Capture the cell that displays the provided text and extract its [x, y] central coordinate. 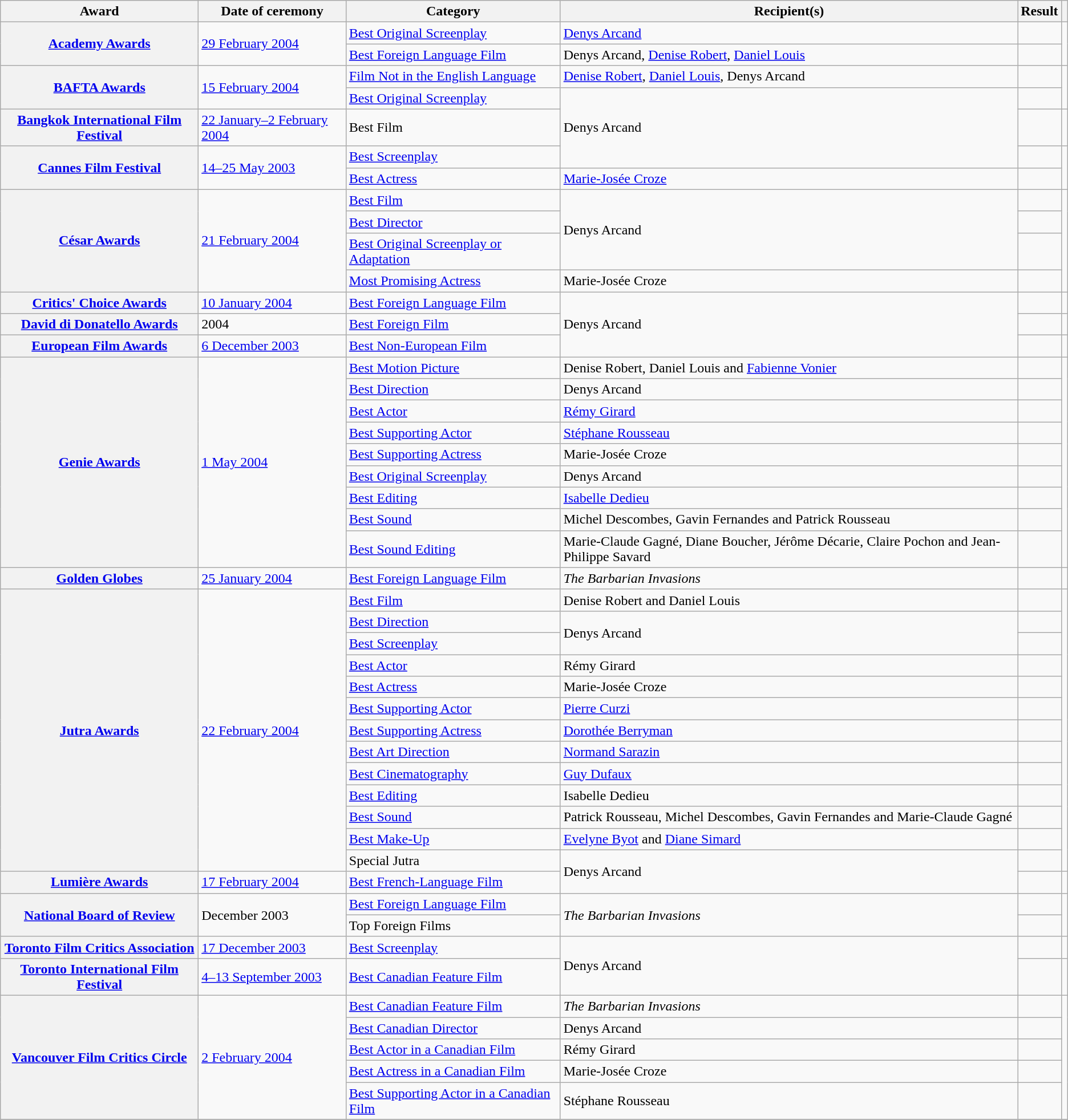
Pierre Curzi [789, 709]
Bangkok International Film Festival [99, 128]
Date of ceremony [273, 11]
Best Foreign Film [453, 324]
Toronto Film Critics Association [99, 947]
17 December 2003 [273, 947]
25 January 2004 [273, 578]
29 February 2004 [273, 44]
Result [1039, 11]
Marie-Claude Gagné, Diane Boucher, Jérôme Décarie, Claire Pochon and Jean-Philippe Savard [789, 549]
17 February 2004 [273, 882]
6 December 2003 [273, 346]
European Film Awards [99, 346]
Most Promising Actress [453, 281]
Best Cinematography [453, 774]
Vancouver Film Critics Circle [99, 1057]
Best Canadian Director [453, 1028]
Best Art Direction [453, 752]
Best Actress in a Canadian Film [453, 1072]
Guy Dufaux [789, 774]
22 February 2004 [273, 730]
Critics' Choice Awards [99, 303]
Category [453, 11]
Award [99, 11]
21 February 2004 [273, 241]
2 February 2004 [273, 1057]
Toronto International Film Festival [99, 976]
César Awards [99, 241]
1 May 2004 [273, 462]
10 January 2004 [273, 303]
15 February 2004 [273, 87]
14–25 May 2003 [273, 168]
December 2003 [273, 915]
Best Supporting Actor in a Canadian Film [453, 1101]
Best Director [453, 222]
National Board of Review [99, 915]
Genie Awards [99, 462]
Top Foreign Films [453, 926]
22 January–2 February 2004 [273, 128]
Denys Arcand, Denise Robert, Daniel Louis [789, 55]
Denise Robert and Daniel Louis [789, 600]
Michel Descombes, Gavin Fernandes and Patrick Rousseau [789, 520]
Best Make-Up [453, 839]
Dorothée Berryman [789, 731]
Best Original Screenplay or Adaptation [453, 251]
Special Jutra [453, 861]
Patrick Rousseau, Michel Descombes, Gavin Fernandes and Marie-Claude Gagné [789, 817]
Normand Sarazin [789, 752]
BAFTA Awards [99, 87]
2004 [273, 324]
Academy Awards [99, 44]
Denise Robert, Daniel Louis, Denys Arcand [789, 76]
Best French-Language Film [453, 882]
4–13 September 2003 [273, 976]
Denise Robert, Daniel Louis and Fabienne Vonier [789, 368]
Jutra Awards [99, 730]
Best Non-European Film [453, 346]
Best Actor in a Canadian Film [453, 1050]
David di Donatello Awards [99, 324]
Evelyne Byot and Diane Simard [789, 839]
Lumière Awards [99, 882]
Best Motion Picture [453, 368]
Recipient(s) [789, 11]
Film Not in the English Language [453, 76]
Best Sound Editing [453, 549]
Cannes Film Festival [99, 168]
Golden Globes [99, 578]
